Determine the [X, Y] coordinate at the center of the cell enclosing the given text.  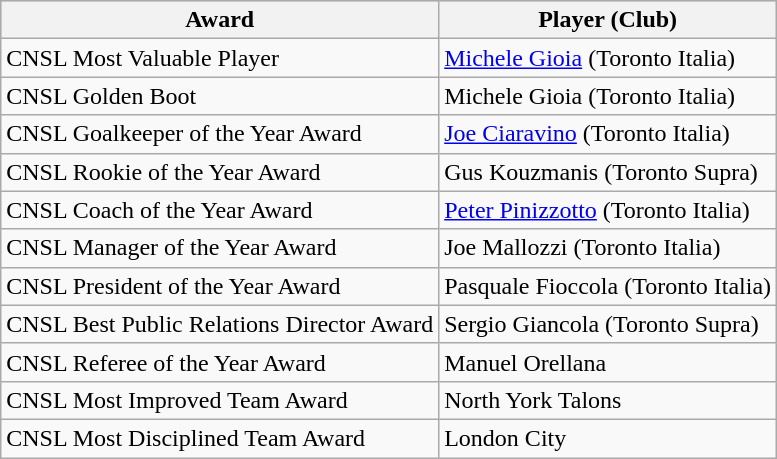
Award [220, 20]
CNSL Referee of the Year Award [220, 362]
CNSL Best Public Relations Director Award [220, 324]
CNSL Goalkeeper of the Year Award [220, 134]
CNSL Most Improved Team Award [220, 400]
London City [608, 438]
CNSL Manager of the Year Award [220, 248]
Sergio Giancola (Toronto Supra) [608, 324]
Joe Ciaravino (Toronto Italia) [608, 134]
CNSL Coach of the Year Award [220, 210]
North York Talons [608, 400]
CNSL Most Disciplined Team Award [220, 438]
Peter Pinizzotto (Toronto Italia) [608, 210]
Player (Club) [608, 20]
Pasquale Fioccola (Toronto Italia) [608, 286]
CNSL Most Valuable Player [220, 58]
Joe Mallozzi (Toronto Italia) [608, 248]
CNSL Golden Boot [220, 96]
Gus Kouzmanis (Toronto Supra) [608, 172]
CNSL Rookie of the Year Award [220, 172]
Manuel Orellana [608, 362]
CNSL President of the Year Award [220, 286]
